Provide the (x, y) coordinate of the cell's center where the given text is located.  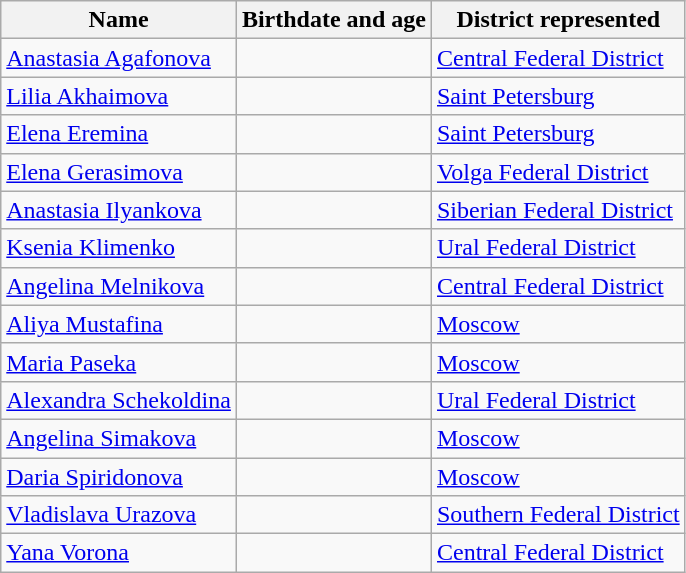
Volga Federal District (558, 172)
Angelina Melnikova (119, 286)
Alexandra Schekoldina (119, 400)
Birthdate and age (334, 20)
Anastasia Ilyankova (119, 210)
Yana Vorona (119, 553)
Angelina Simakova (119, 438)
Daria Spiridonova (119, 477)
District represented (558, 20)
Anastasia Agafonova (119, 58)
Elena Gerasimova (119, 172)
Aliya Mustafina (119, 324)
Southern Federal District (558, 515)
Vladislava Urazova (119, 515)
Name (119, 20)
Maria Paseka (119, 362)
Elena Eremina (119, 134)
Lilia Akhaimova (119, 96)
Ksenia Klimenko (119, 248)
Siberian Federal District (558, 210)
